Identify which cell holds the provided text, then report its [x, y] central coordinate. 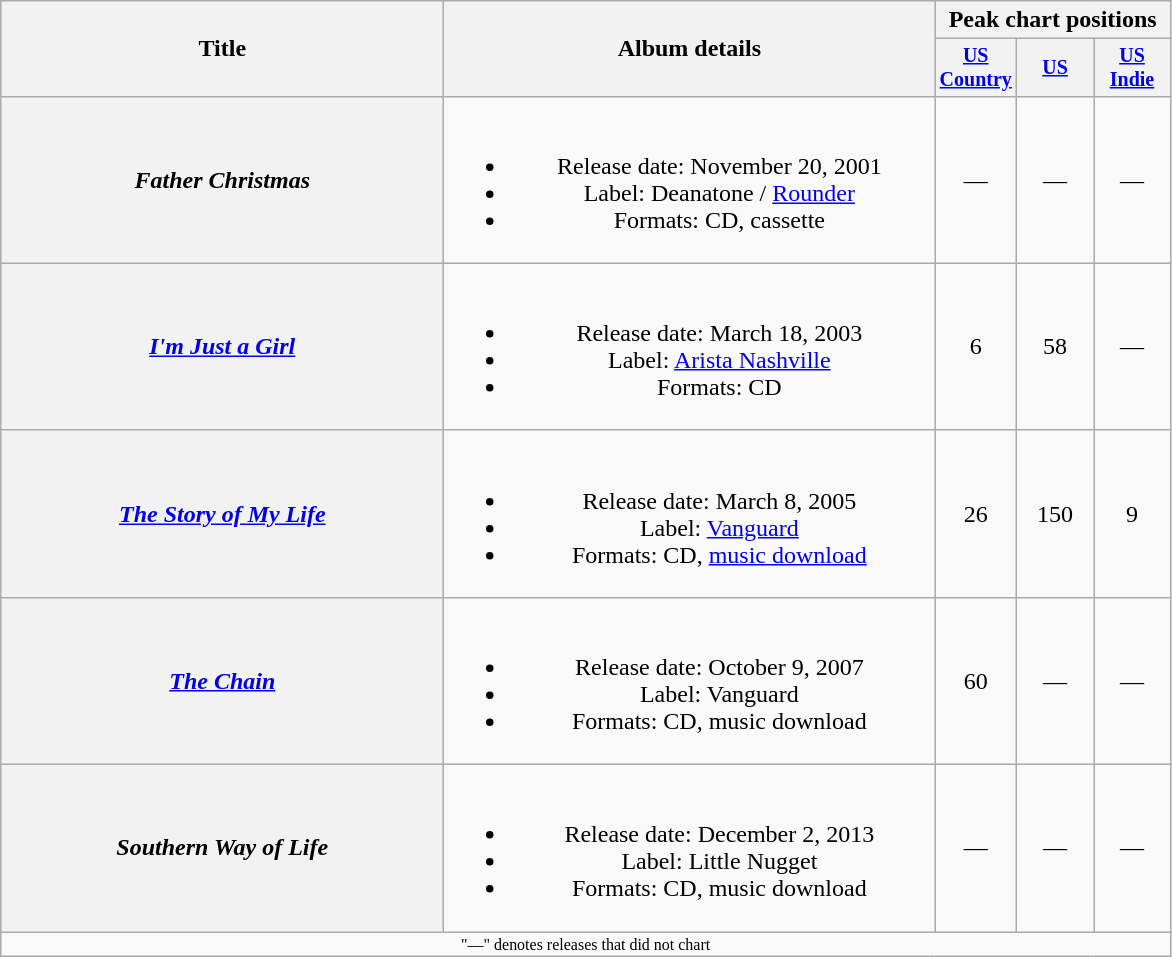
The Story of My Life [222, 514]
Southern Way of Life [222, 848]
Father Christmas [222, 180]
Peak chart positions [1053, 20]
The Chain [222, 680]
Album details [690, 49]
Release date: November 20, 2001Label: Deanatone / RounderFormats: CD, cassette [690, 180]
60 [976, 680]
58 [1056, 346]
Release date: October 9, 2007Label: VanguardFormats: CD, music download [690, 680]
I'm Just a Girl [222, 346]
"—" denotes releases that did not chart [586, 944]
9 [1132, 514]
US [1056, 68]
150 [1056, 514]
26 [976, 514]
Release date: December 2, 2013Label: Little NuggetFormats: CD, music download [690, 848]
US Country [976, 68]
6 [976, 346]
Release date: March 8, 2005Label: VanguardFormats: CD, music download [690, 514]
Release date: March 18, 2003Label: Arista NashvilleFormats: CD [690, 346]
Title [222, 49]
USIndie [1132, 68]
